Find where the given text appears and provide that cell's center as [x, y] coordinate. 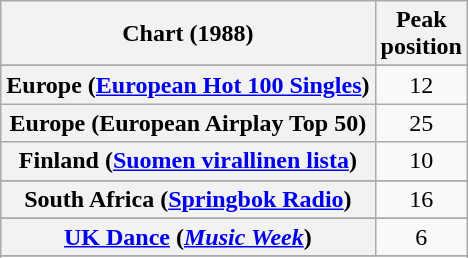
12 [421, 85]
Finland (Suomen virallinen lista) [188, 161]
Europe (European Hot 100 Singles) [188, 85]
UK Dance (Music Week) [188, 237]
25 [421, 123]
Chart (1988) [188, 34]
16 [421, 199]
South Africa (Springbok Radio) [188, 199]
10 [421, 161]
Peakposition [421, 34]
Europe (European Airplay Top 50) [188, 123]
6 [421, 237]
